Capture the cell that displays the provided text and extract its [X, Y] central coordinate. 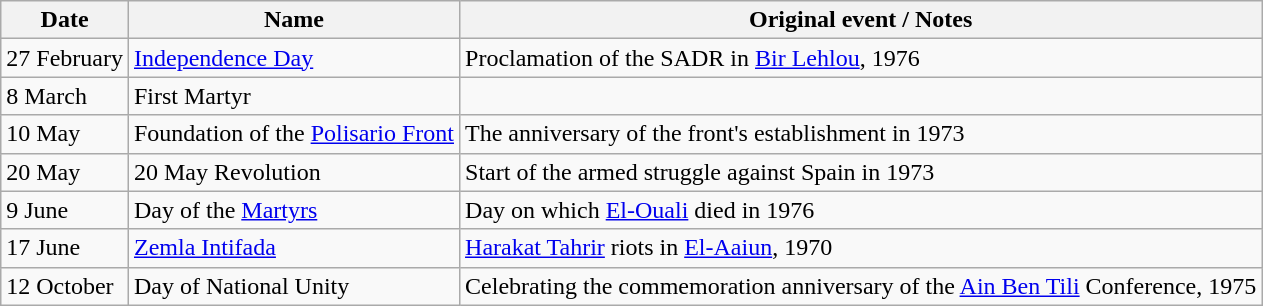
Proclamation of the SADR in Bir Lehlou, 1976 [861, 58]
Zemla Intifada [294, 248]
The anniversary of the front's establishment in 1973 [861, 134]
8 March [65, 96]
Harakat Tahrir riots in El-Aaiun, 1970 [861, 248]
Independence Day [294, 58]
20 May Revolution [294, 172]
9 June [65, 210]
Day on which El-Ouali died in 1976 [861, 210]
Start of the armed struggle against Spain in 1973 [861, 172]
10 May [65, 134]
Day of the Martyrs [294, 210]
12 October [65, 286]
27 February [65, 58]
Original event / Notes [861, 20]
20 May [65, 172]
Foundation of the Polisario Front [294, 134]
Celebrating the commemoration anniversary of the Ain Ben Tili Conference, 1975 [861, 286]
First Martyr [294, 96]
Day of National Unity [294, 286]
Name [294, 20]
Date [65, 20]
17 June [65, 248]
